Locate the cell with the specified text and output its [x, y] center coordinate. 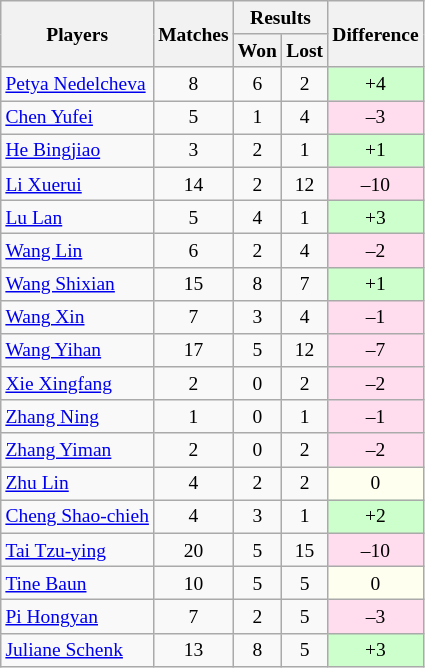
Zhang Ning [78, 416]
Wang Lin [78, 250]
+4 [376, 84]
Zhu Lin [78, 484]
Wang Yihan [78, 350]
Players [78, 34]
20 [194, 550]
17 [194, 350]
Won [257, 50]
Matches [194, 34]
Tine Baun [78, 584]
Xie Xingfang [78, 384]
Li Xuerui [78, 184]
+2 [376, 516]
Results [280, 18]
Chen Yufei [78, 118]
–7 [376, 350]
Zhang Yiman [78, 450]
Lost [305, 50]
Difference [376, 34]
Lu Lan [78, 216]
Tai Tzu-ying [78, 550]
13 [194, 650]
Wang Shixian [78, 284]
Cheng Shao-chieh [78, 516]
Pi Hongyan [78, 616]
10 [194, 584]
14 [194, 184]
He Bingjiao [78, 150]
Juliane Schenk [78, 650]
Petya Nedelcheva [78, 84]
Wang Xin [78, 316]
